Provide the (x, y) coordinate of the cell's center where the given text is located.  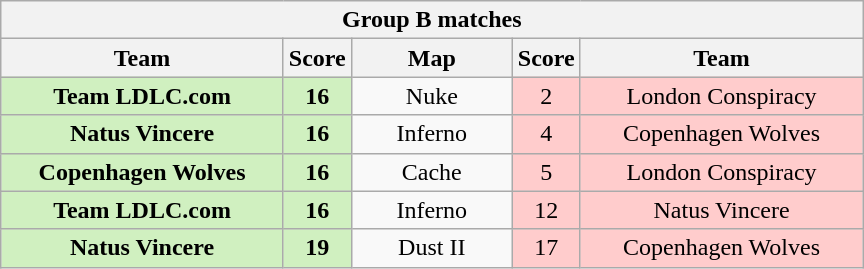
2 (546, 96)
Dust II (432, 248)
Group B matches (432, 20)
Nuke (432, 96)
Map (432, 58)
12 (546, 210)
19 (317, 248)
Cache (432, 172)
5 (546, 172)
4 (546, 134)
17 (546, 248)
